Search for the cell housing the specified text and yield its [X, Y] center coordinate. 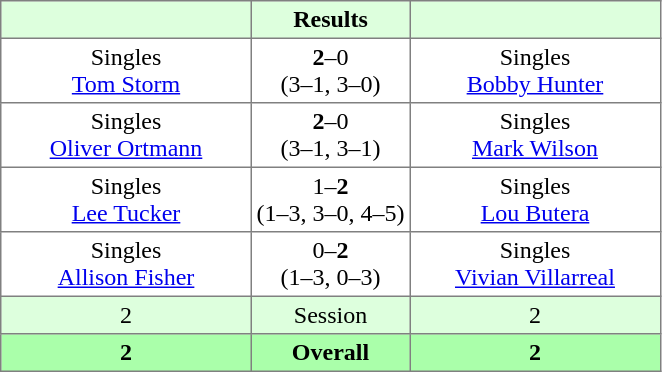
Results [330, 20]
SinglesTom Storm [126, 70]
SinglesAllison Fisher [126, 264]
SinglesLee Tucker [126, 199]
0–2(1–3, 0–3) [330, 264]
2–0(3–1, 3–0) [330, 70]
Session [330, 315]
2–0(3–1, 3–1) [330, 135]
SinglesMark Wilson [535, 135]
SinglesOliver Ortmann [126, 135]
1–2(1–3, 3–0, 4–5) [330, 199]
SinglesLou Butera [535, 199]
SinglesVivian Villarreal [535, 264]
SinglesBobby Hunter [535, 70]
Overall [330, 353]
